Extract the (x, y) coordinate from the center of the cell holding the provided text.  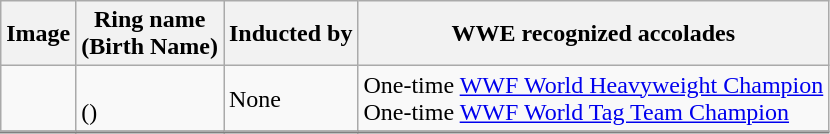
Ring name(Birth Name) (150, 34)
Image (38, 34)
() (150, 99)
WWE recognized accolades (594, 34)
Inducted by (291, 34)
None (291, 99)
One-time WWF World Heavyweight ChampionOne-time WWF World Tag Team Champion (594, 99)
